Extract the (x, y) coordinate from the center of the cell holding the provided text.  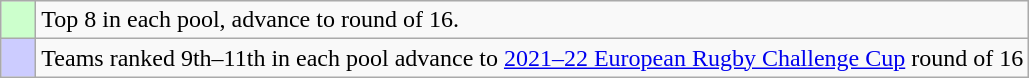
Top 8 in each pool, advance to round of 16. (532, 20)
Teams ranked 9th–11th in each pool advance to 2021–22 European Rugby Challenge Cup round of 16 (532, 58)
